Return (x, y) of the center of cell containing provided text 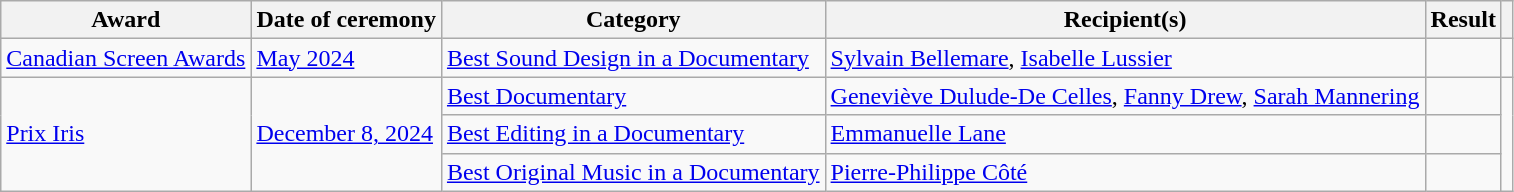
Award (126, 20)
Best Documentary (633, 96)
Prix Iris (126, 134)
Date of ceremony (346, 20)
Result (1463, 20)
May 2024 (346, 58)
Pierre-Philippe Côté (1125, 172)
Best Editing in a Documentary (633, 134)
Sylvain Bellemare, Isabelle Lussier (1125, 58)
Emmanuelle Lane (1125, 134)
Category (633, 20)
December 8, 2024 (346, 134)
Canadian Screen Awards (126, 58)
Best Sound Design in a Documentary (633, 58)
Best Original Music in a Documentary (633, 172)
Geneviève Dulude-De Celles, Fanny Drew, Sarah Mannering (1125, 96)
Recipient(s) (1125, 20)
